Locate the cell with the specified text and output its (x, y) center coordinate. 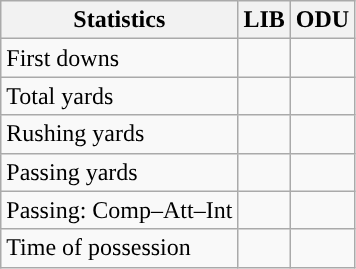
First downs (120, 58)
Time of possession (120, 248)
Total yards (120, 96)
Rushing yards (120, 134)
Passing: Comp–Att–Int (120, 210)
Statistics (120, 20)
LIB (264, 20)
Passing yards (120, 172)
ODU (322, 20)
